Output the (x, y) coordinate of the center of the cell containing the given text.  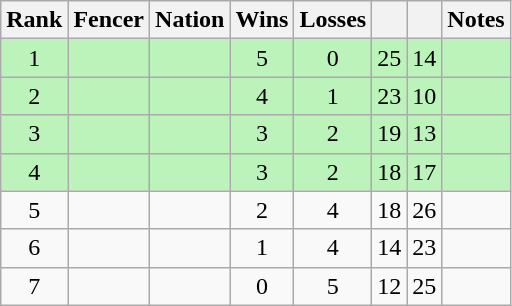
Fencer (109, 20)
6 (34, 248)
26 (424, 210)
Notes (476, 20)
Nation (190, 20)
13 (424, 134)
Wins (262, 20)
Rank (34, 20)
7 (34, 286)
17 (424, 172)
12 (390, 286)
19 (390, 134)
10 (424, 96)
Losses (333, 20)
